Pinpoint the cell where the given text exists, returning its (X, Y) midpoint coordinate. 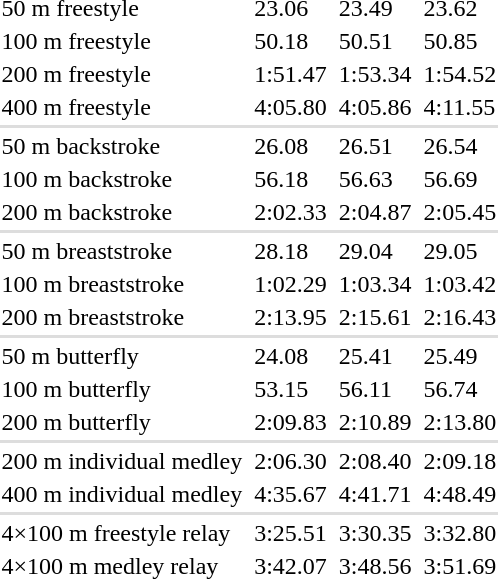
200 m individual medley (122, 461)
2:15.61 (375, 317)
400 m freestyle (122, 107)
4:05.86 (375, 107)
1:03.42 (460, 284)
200 m freestyle (122, 74)
100 m freestyle (122, 41)
1:02.29 (291, 284)
4×100 m freestyle relay (122, 533)
2:08.40 (375, 461)
100 m butterfly (122, 389)
2:04.87 (375, 212)
50 m backstroke (122, 146)
29.05 (460, 251)
56.74 (460, 389)
200 m backstroke (122, 212)
2:16.43 (460, 317)
50 m breaststroke (122, 251)
50 m butterfly (122, 356)
4:48.49 (460, 494)
25.49 (460, 356)
26.08 (291, 146)
100 m backstroke (122, 179)
4:11.55 (460, 107)
400 m individual medley (122, 494)
56.18 (291, 179)
4:05.80 (291, 107)
56.63 (375, 179)
56.11 (375, 389)
53.15 (291, 389)
24.08 (291, 356)
50.51 (375, 41)
26.54 (460, 146)
2:05.45 (460, 212)
26.51 (375, 146)
2:09.83 (291, 422)
100 m breaststroke (122, 284)
2:02.33 (291, 212)
3:30.35 (375, 533)
50.85 (460, 41)
1:51.47 (291, 74)
56.69 (460, 179)
3:32.80 (460, 533)
200 m butterfly (122, 422)
3:25.51 (291, 533)
29.04 (375, 251)
50.18 (291, 41)
1:03.34 (375, 284)
2:13.95 (291, 317)
28.18 (291, 251)
2:10.89 (375, 422)
4:35.67 (291, 494)
1:53.34 (375, 74)
2:13.80 (460, 422)
1:54.52 (460, 74)
25.41 (375, 356)
4:41.71 (375, 494)
2:06.30 (291, 461)
200 m breaststroke (122, 317)
2:09.18 (460, 461)
